Determine the (x, y) coordinate at the center of the cell enclosing the given text.  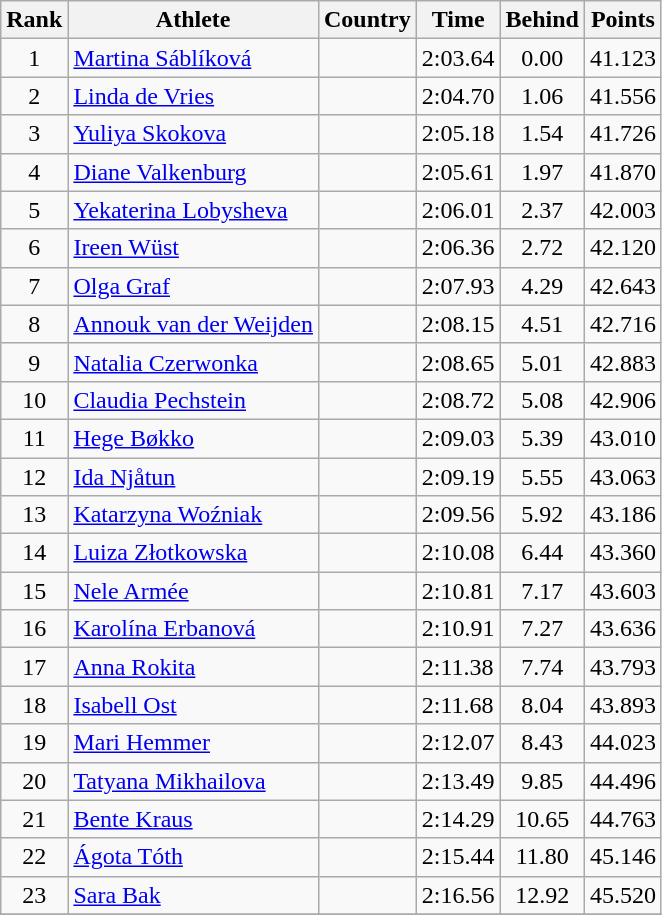
4 (34, 172)
2:04.70 (458, 96)
Luiza Złotkowska (194, 553)
44.763 (622, 819)
Olga Graf (194, 286)
Country (367, 20)
2:13.49 (458, 781)
18 (34, 705)
Yuliya Skokova (194, 134)
10.65 (542, 819)
Tatyana Mikhailova (194, 781)
2:12.07 (458, 743)
2.37 (542, 210)
43.186 (622, 515)
8.43 (542, 743)
1.54 (542, 134)
1.06 (542, 96)
Time (458, 20)
2:16.56 (458, 895)
43.360 (622, 553)
2:05.61 (458, 172)
1.97 (542, 172)
5 (34, 210)
10 (34, 400)
2:09.56 (458, 515)
1 (34, 58)
44.023 (622, 743)
2:08.65 (458, 362)
Diane Valkenburg (194, 172)
2.72 (542, 248)
12 (34, 477)
Ágota Tóth (194, 857)
Yekaterina Lobysheva (194, 210)
6.44 (542, 553)
Claudia Pechstein (194, 400)
2 (34, 96)
11 (34, 438)
43.893 (622, 705)
42.906 (622, 400)
Nele Armée (194, 591)
9 (34, 362)
3 (34, 134)
2:11.38 (458, 667)
43.063 (622, 477)
2:08.72 (458, 400)
Bente Kraus (194, 819)
44.496 (622, 781)
45.520 (622, 895)
Isabell Ost (194, 705)
23 (34, 895)
4.51 (542, 324)
8 (34, 324)
2:10.91 (458, 629)
2:06.36 (458, 248)
41.726 (622, 134)
2:07.93 (458, 286)
20 (34, 781)
11.80 (542, 857)
16 (34, 629)
5.92 (542, 515)
7 (34, 286)
43.603 (622, 591)
43.010 (622, 438)
2:14.29 (458, 819)
2:09.03 (458, 438)
Katarzyna Woźniak (194, 515)
6 (34, 248)
2:05.18 (458, 134)
43.636 (622, 629)
Natalia Czerwonka (194, 362)
2:11.68 (458, 705)
43.793 (622, 667)
42.643 (622, 286)
5.39 (542, 438)
19 (34, 743)
Annouk van der Weijden (194, 324)
14 (34, 553)
41.123 (622, 58)
2:10.08 (458, 553)
4.29 (542, 286)
42.716 (622, 324)
21 (34, 819)
0.00 (542, 58)
Points (622, 20)
5.08 (542, 400)
Rank (34, 20)
Behind (542, 20)
9.85 (542, 781)
22 (34, 857)
Karolína Erbanová (194, 629)
Anna Rokita (194, 667)
Mari Hemmer (194, 743)
8.04 (542, 705)
5.01 (542, 362)
45.146 (622, 857)
15 (34, 591)
Sara Bak (194, 895)
41.870 (622, 172)
7.17 (542, 591)
7.74 (542, 667)
Athlete (194, 20)
17 (34, 667)
7.27 (542, 629)
12.92 (542, 895)
42.120 (622, 248)
42.883 (622, 362)
Ida Njåtun (194, 477)
2:03.64 (458, 58)
41.556 (622, 96)
5.55 (542, 477)
Linda de Vries (194, 96)
2:15.44 (458, 857)
Ireen Wüst (194, 248)
13 (34, 515)
2:09.19 (458, 477)
Hege Bøkko (194, 438)
2:08.15 (458, 324)
42.003 (622, 210)
2:06.01 (458, 210)
2:10.81 (458, 591)
Martina Sáblíková (194, 58)
